For the text-containing cell, return its midpoint in (X, Y) coordinate format. 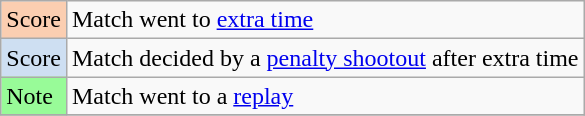
Match went to a replay (325, 96)
Note (34, 96)
Match decided by a penalty shootout after extra time (325, 58)
Match went to extra time (325, 20)
